Capture the cell that displays the provided text and extract its (X, Y) central coordinate. 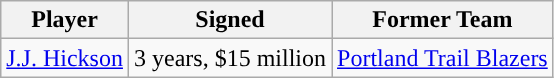
Player (65, 20)
3 years, $15 million (230, 58)
Signed (230, 20)
Portland Trail Blazers (443, 58)
Former Team (443, 20)
J.J. Hickson (65, 58)
